Provide the [X, Y] coordinate of the cell's center where the given text is located.  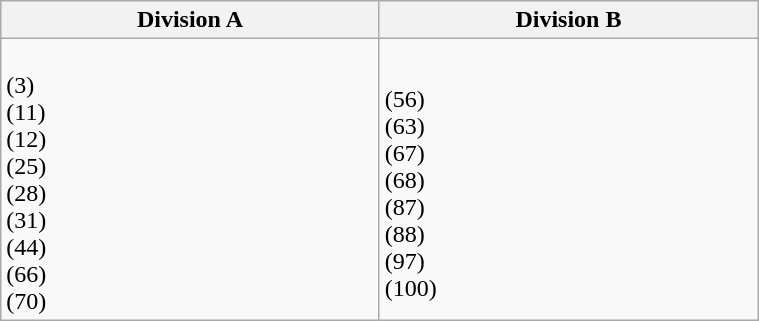
Division A [190, 20]
(56) (63) (67) (68) (87) (88) (97) (100) [568, 180]
(3) (11) (12) (25) (28) (31) (44) (66) (70) [190, 180]
Division B [568, 20]
